Provide the [X, Y] coordinate of the cell's center where the given text is located.  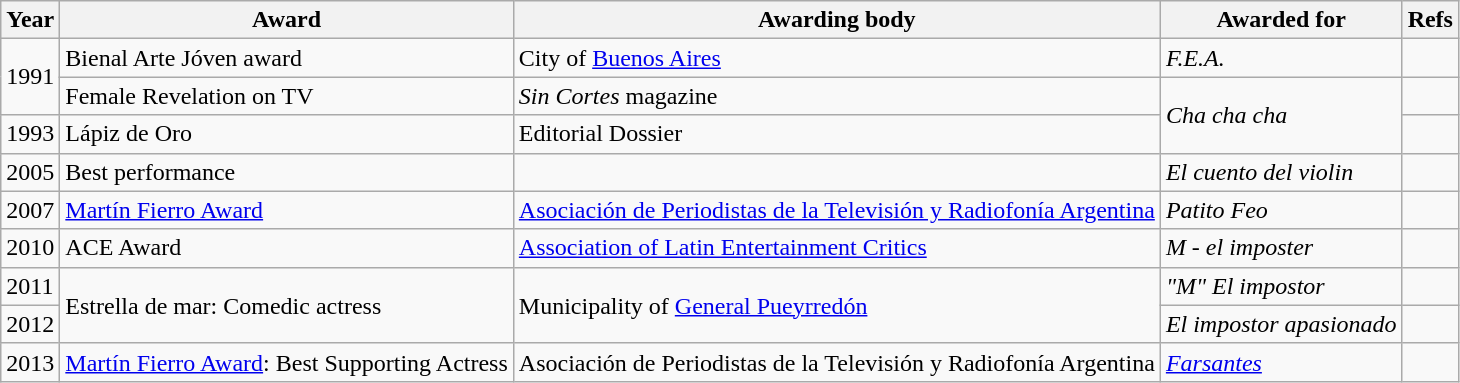
ACE Award [286, 248]
Awarded for [1281, 20]
2011 [30, 286]
"M" El impostor [1281, 286]
2005 [30, 172]
City of Buenos Aires [836, 58]
Martín Fierro Award: Best Supporting Actress [286, 362]
2007 [30, 210]
Editorial Dossier [836, 134]
Best performance [286, 172]
Farsantes [1281, 362]
Refs [1430, 20]
Association of Latin Entertainment Critics [836, 248]
El impostor apasionado [1281, 324]
Patito Feo [1281, 210]
2010 [30, 248]
Award [286, 20]
Sin Cortes magazine [836, 96]
Bienal Arte Jóven award [286, 58]
Female Revelation on TV [286, 96]
Martín Fierro Award [286, 210]
1991 [30, 77]
Lápiz de Oro [286, 134]
El cuento del violin [1281, 172]
F.E.A. [1281, 58]
2012 [30, 324]
Municipality of General Pueyrredón [836, 305]
Year [30, 20]
Awarding body [836, 20]
Estrella de mar: Comedic actress [286, 305]
1993 [30, 134]
Cha cha cha [1281, 115]
2013 [30, 362]
M - el imposter [1281, 248]
